Pinpoint the cell where the given text exists, returning its [x, y] midpoint coordinate. 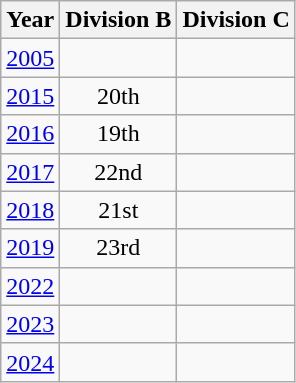
Division C [236, 20]
Division B [118, 20]
2023 [30, 324]
2005 [30, 58]
2015 [30, 96]
2024 [30, 362]
23rd [118, 248]
2022 [30, 286]
19th [118, 134]
21st [118, 210]
20th [118, 96]
22nd [118, 172]
2016 [30, 134]
Year [30, 20]
2019 [30, 248]
2017 [30, 172]
2018 [30, 210]
